Return the [x, y] coordinate for the center point of the cell that contains the specified text.  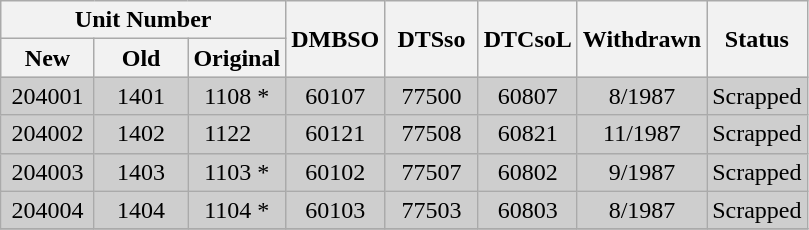
9/1987 [642, 172]
60803 [528, 210]
60821 [528, 134]
1402 [141, 134]
77507 [432, 172]
1104 * [237, 210]
Original [237, 58]
1122 [237, 134]
Old [141, 58]
60807 [528, 96]
60107 [336, 96]
60103 [336, 210]
60802 [528, 172]
1108 * [237, 96]
Status [757, 39]
New [48, 58]
1401 [141, 96]
DMBSO [336, 39]
Unit Number [144, 20]
60121 [336, 134]
1404 [141, 210]
204003 [48, 172]
204004 [48, 210]
DTCsoL [528, 39]
77503 [432, 210]
1103 * [237, 172]
204002 [48, 134]
11/1987 [642, 134]
60102 [336, 172]
77508 [432, 134]
Withdrawn [642, 39]
1403 [141, 172]
DTSso [432, 39]
77500 [432, 96]
204001 [48, 96]
